From the cell containing the given text, extract its center point as [X, Y] coordinate. 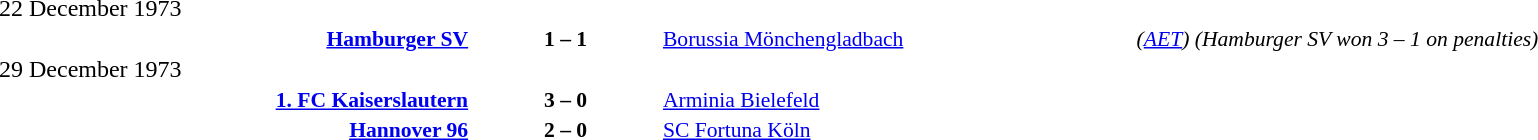
1 – 1 [566, 38]
Borussia Mönchengladbach [897, 38]
3 – 0 [566, 100]
Arminia Bielefeld [897, 100]
